Detect which cell encompasses the target text, then output its [X, Y] center coordinate. 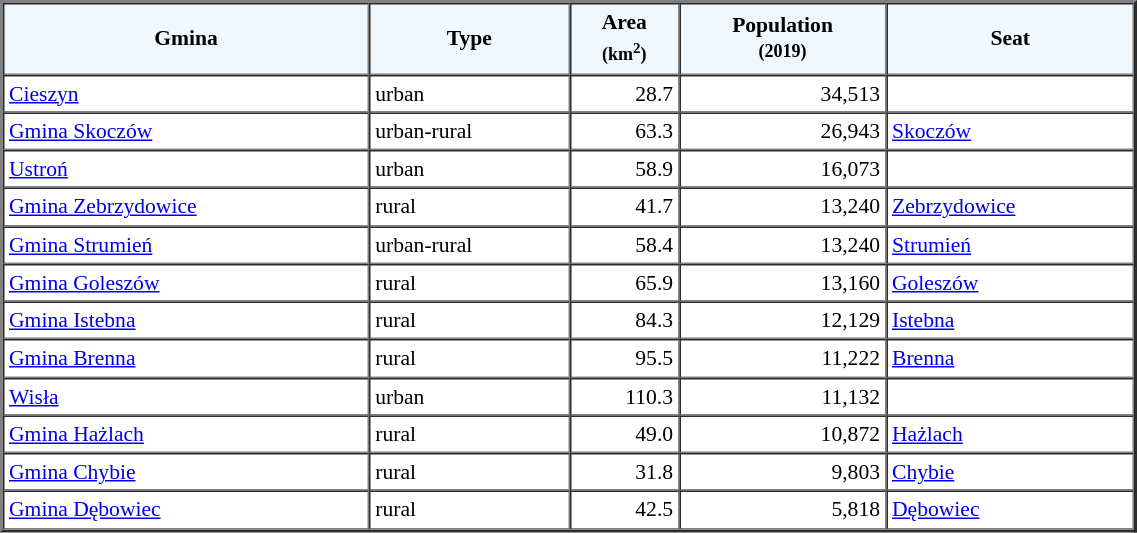
Gmina [186, 38]
Gmina Skoczów [186, 131]
Skoczów [1010, 131]
Gmina Chybie [186, 472]
Strumień [1010, 245]
110.3 [624, 396]
Ustroń [186, 169]
Gmina Strumień [186, 245]
65.9 [624, 283]
16,073 [782, 169]
95.5 [624, 359]
Gmina Goleszów [186, 283]
Population(2019) [782, 38]
Type [469, 38]
13,160 [782, 283]
Cieszyn [186, 93]
49.0 [624, 434]
5,818 [782, 510]
11,222 [782, 359]
26,943 [782, 131]
Brenna [1010, 359]
58.9 [624, 169]
34,513 [782, 93]
63.3 [624, 131]
Wisła [186, 396]
11,132 [782, 396]
Gmina Istebna [186, 321]
10,872 [782, 434]
Area(km2) [624, 38]
Istebna [1010, 321]
Dębowiec [1010, 510]
84.3 [624, 321]
Gmina Dębowiec [186, 510]
28.7 [624, 93]
Hażlach [1010, 434]
Seat [1010, 38]
Gmina Zebrzydowice [186, 207]
Gmina Brenna [186, 359]
42.5 [624, 510]
9,803 [782, 472]
Gmina Hażlach [186, 434]
41.7 [624, 207]
31.8 [624, 472]
58.4 [624, 245]
Zebrzydowice [1010, 207]
Goleszów [1010, 283]
12,129 [782, 321]
Chybie [1010, 472]
